From the cell containing the given text, extract its center point as (X, Y) coordinate. 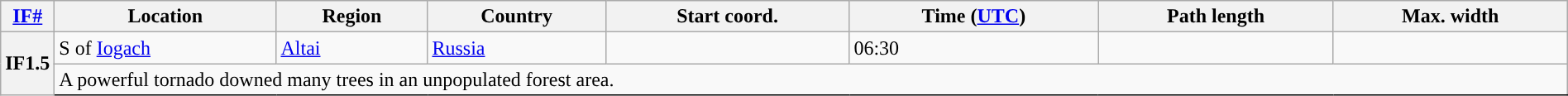
Max. width (1451, 17)
Russia (516, 48)
Country (516, 17)
06:30 (974, 48)
S of Iogach (165, 48)
Region (352, 17)
Location (165, 17)
Path length (1216, 17)
IF# (28, 17)
A powerful tornado downed many trees in an unpopulated forest area. (810, 79)
Start coord. (728, 17)
Time (UTC) (974, 17)
IF1.5 (28, 64)
Altai (352, 48)
